Scan for the cell matching the given text and deliver its [X, Y] coordinate at center. 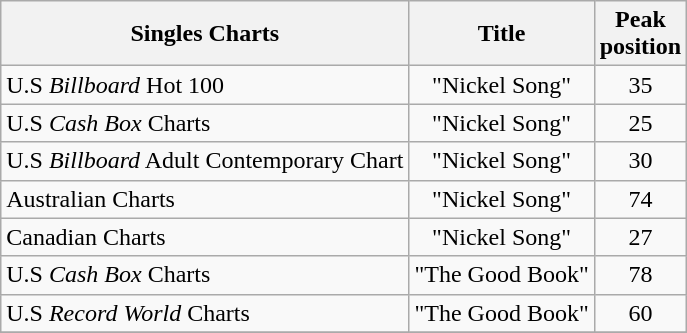
78 [640, 275]
U.S Billboard Adult Contemporary Chart [205, 161]
35 [640, 85]
74 [640, 199]
60 [640, 313]
25 [640, 123]
30 [640, 161]
Peakposition [640, 34]
Australian Charts [205, 199]
Singles Charts [205, 34]
U.S Billboard Hot 100 [205, 85]
Title [502, 34]
27 [640, 237]
U.S Record World Charts [205, 313]
Canadian Charts [205, 237]
